For the text-containing cell, return its midpoint in [X, Y] coordinate format. 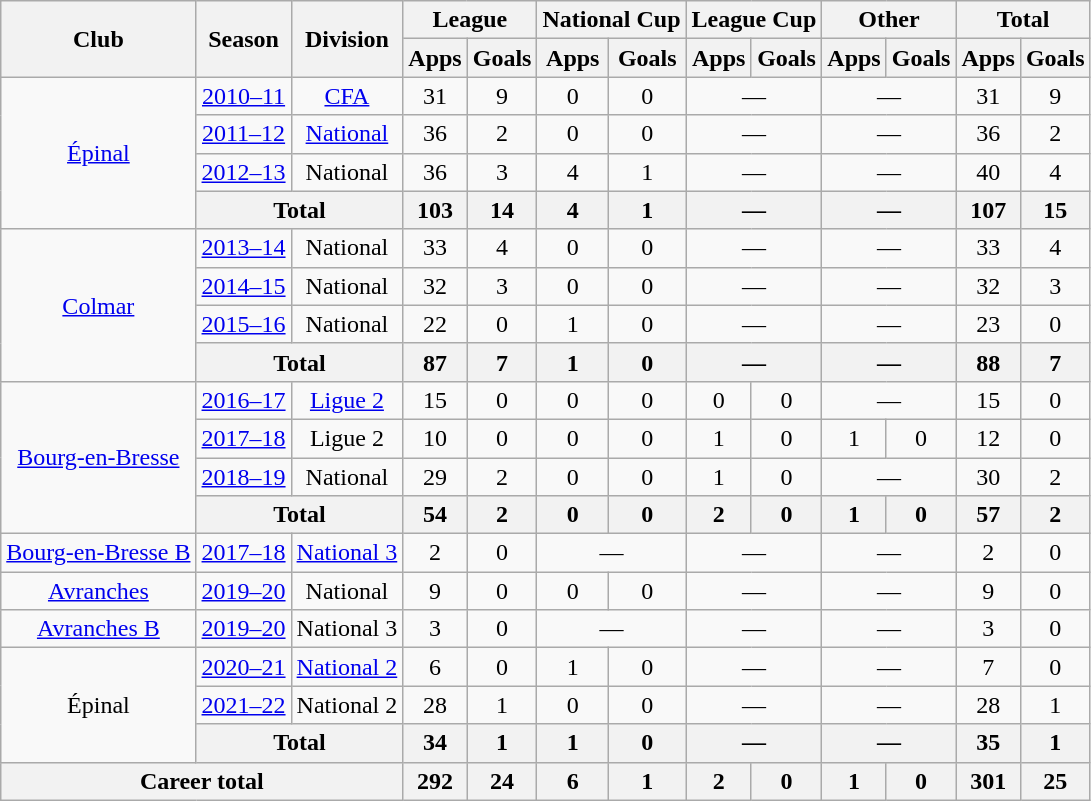
League Cup [754, 20]
301 [988, 781]
National Cup [612, 20]
Bourg-en-Bresse B [98, 553]
Colmar [98, 305]
88 [988, 362]
2018–19 [244, 477]
10 [435, 438]
12 [988, 438]
40 [988, 172]
2016–17 [244, 400]
2012–13 [244, 172]
Avranches [98, 591]
25 [1055, 781]
Avranches B [98, 629]
Career total [202, 781]
35 [988, 743]
Club [98, 39]
103 [435, 210]
Season [244, 39]
Bourg-en-Bresse [98, 457]
14 [502, 210]
22 [435, 324]
2010–11 [244, 96]
23 [988, 324]
2014–15 [244, 286]
2021–22 [244, 705]
Other [889, 20]
Division [347, 39]
CFA [347, 96]
34 [435, 743]
29 [435, 477]
57 [988, 515]
292 [435, 781]
87 [435, 362]
2015–16 [244, 324]
107 [988, 210]
League [470, 20]
2011–12 [244, 134]
24 [502, 781]
30 [988, 477]
2020–21 [244, 667]
54 [435, 515]
2013–14 [244, 248]
